For the text-containing cell, return its midpoint in (X, Y) coordinate format. 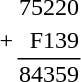
F139 (50, 40)
